From the cell containing the given text, extract its center point as (X, Y) coordinate. 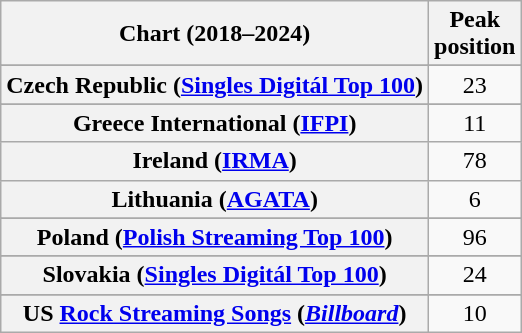
96 (475, 237)
Greece International (IFPI) (215, 123)
24 (475, 275)
6 (475, 199)
10 (475, 313)
Czech Republic (Singles Digitál Top 100) (215, 85)
78 (475, 161)
US Rock Streaming Songs (Billboard) (215, 313)
Poland (Polish Streaming Top 100) (215, 237)
11 (475, 123)
23 (475, 85)
Ireland (IRMA) (215, 161)
Peakposition (475, 34)
Lithuania (AGATA) (215, 199)
Slovakia (Singles Digitál Top 100) (215, 275)
Chart (2018–2024) (215, 34)
